Locate the cell with the specified text and output its (X, Y) center coordinate. 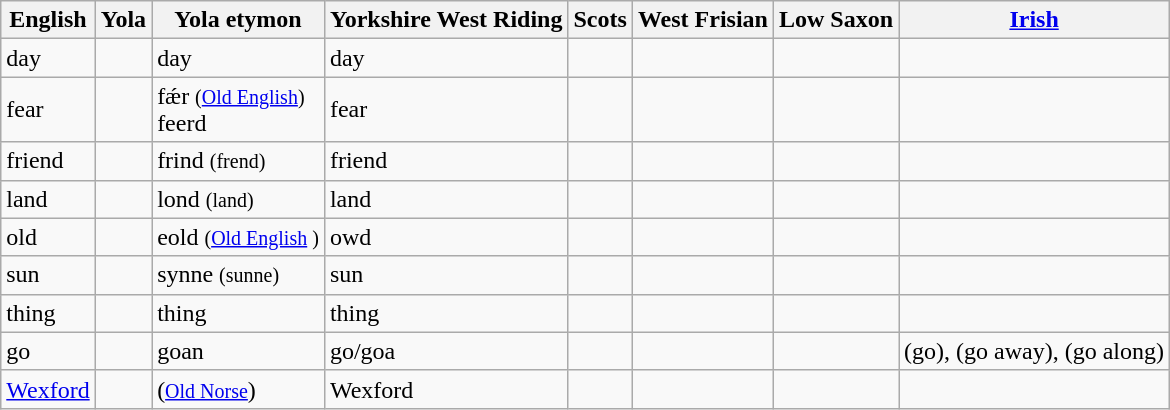
Irish (1034, 20)
frind (frend) (238, 161)
Yola etymon (238, 20)
owd (446, 237)
Scots (600, 20)
go/goa (446, 351)
Low Saxon (836, 20)
old (48, 237)
English (48, 20)
Yorkshire West Riding (446, 20)
(Old Norse) (238, 389)
West Frisian (702, 20)
fǽr (Old English)feerd (238, 110)
synne (sunne) (238, 275)
lond (land) (238, 199)
eold (Old English ) (238, 237)
(go), (go away), (go along) (1034, 351)
go (48, 351)
goan (238, 351)
Yola (123, 20)
